Capture the cell that displays the provided text and extract its (X, Y) central coordinate. 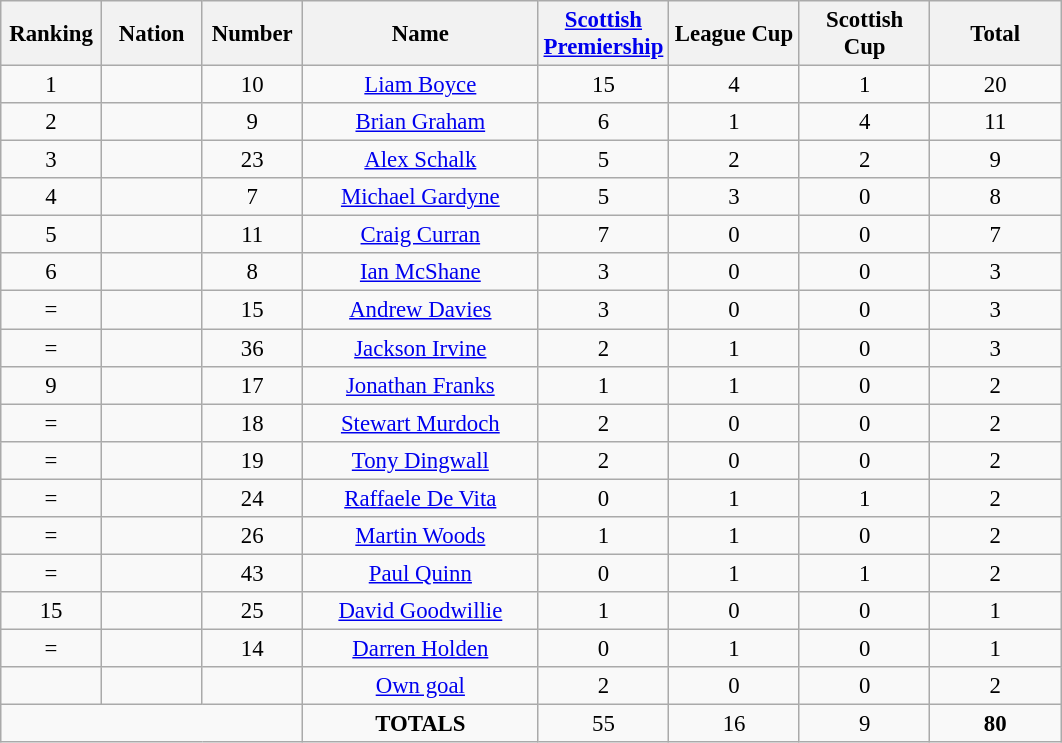
Scottish Cup (864, 34)
TOTALS (421, 724)
Brian Graham (421, 122)
20 (996, 85)
League Cup (734, 34)
Total (996, 34)
43 (252, 573)
Ian McShane (421, 273)
Name (421, 34)
Darren Holden (421, 648)
Nation (152, 34)
Jonathan Franks (421, 385)
23 (252, 160)
14 (252, 648)
Scottish Premiership (604, 34)
17 (252, 385)
36 (252, 348)
Michael Gardyne (421, 197)
16 (734, 724)
55 (604, 724)
Jackson Irvine (421, 348)
10 (252, 85)
Craig Curran (421, 235)
Own goal (421, 686)
Number (252, 34)
80 (996, 724)
Stewart Murdoch (421, 423)
24 (252, 498)
Alex Schalk (421, 160)
Martin Woods (421, 536)
David Goodwillie (421, 611)
Raffaele De Vita (421, 498)
Tony Dingwall (421, 460)
18 (252, 423)
Andrew Davies (421, 310)
25 (252, 611)
26 (252, 536)
19 (252, 460)
Liam Boyce (421, 85)
Ranking (52, 34)
Paul Quinn (421, 573)
